Provide the (X, Y) coordinate of the cell's center where the given text is located.  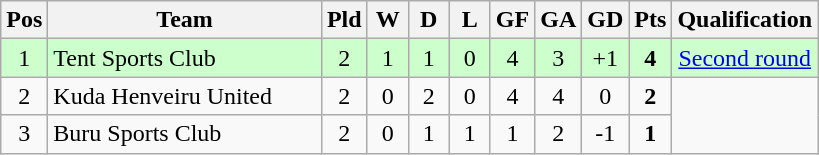
GA (558, 20)
Team (185, 20)
Pos (24, 20)
Pld (344, 20)
L (470, 20)
Kuda Henveiru United (185, 96)
W (388, 20)
Buru Sports Club (185, 134)
-1 (606, 134)
Tent Sports Club (185, 58)
GF (512, 20)
Qualification (745, 20)
GD (606, 20)
+1 (606, 58)
Second round (745, 58)
D (428, 20)
Pts (650, 20)
